From the cell containing the given text, extract its center point as (X, Y) coordinate. 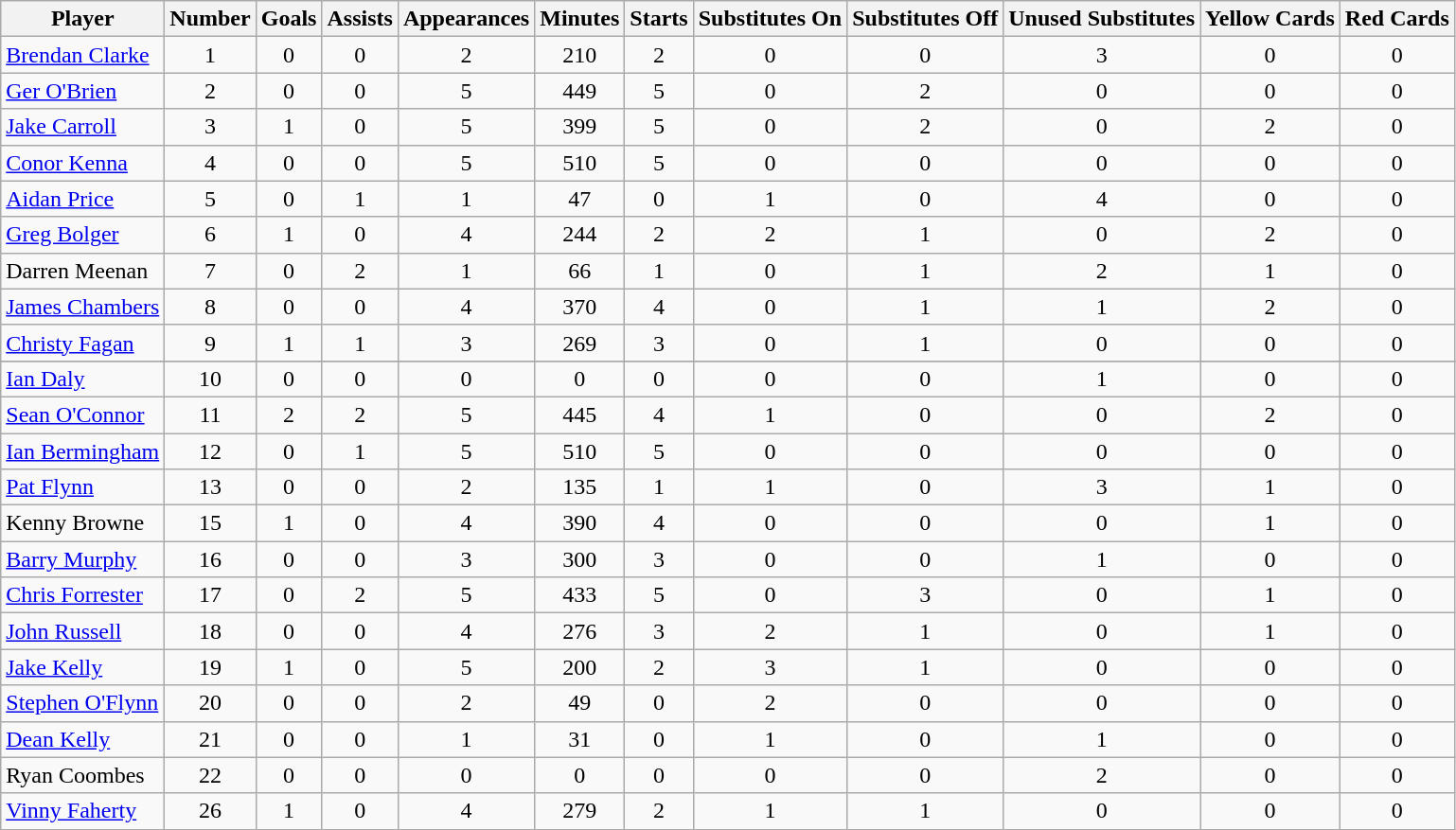
Minutes (579, 19)
Sean O'Connor (83, 415)
Ian Daly (83, 379)
300 (579, 559)
20 (210, 703)
47 (579, 199)
Pat Flynn (83, 487)
200 (579, 667)
John Russell (83, 631)
Jake Carroll (83, 127)
Starts (659, 19)
18 (210, 631)
11 (210, 415)
Christy Fagan (83, 343)
31 (579, 739)
9 (210, 343)
Assists (360, 19)
Barry Murphy (83, 559)
276 (579, 631)
135 (579, 487)
6 (210, 235)
Number (210, 19)
449 (579, 91)
Darren Meenan (83, 271)
269 (579, 343)
26 (210, 811)
Ger O'Brien (83, 91)
Dean Kelly (83, 739)
Ryan Coombes (83, 775)
8 (210, 307)
279 (579, 811)
19 (210, 667)
49 (579, 703)
Goals (289, 19)
Unused Substitutes (1102, 19)
21 (210, 739)
390 (579, 523)
Vinny Faherty (83, 811)
Yellow Cards (1270, 19)
15 (210, 523)
Player (83, 19)
Red Cards (1397, 19)
Stephen O'Flynn (83, 703)
399 (579, 127)
16 (210, 559)
17 (210, 595)
12 (210, 451)
Greg Bolger (83, 235)
Conor Kenna (83, 163)
244 (579, 235)
Jake Kelly (83, 667)
10 (210, 379)
Ian Bermingham (83, 451)
Substitutes On (770, 19)
433 (579, 595)
Aidan Price (83, 199)
James Chambers (83, 307)
Appearances (466, 19)
Substitutes Off (926, 19)
Brendan Clarke (83, 55)
13 (210, 487)
370 (579, 307)
66 (579, 271)
Kenny Browne (83, 523)
7 (210, 271)
22 (210, 775)
210 (579, 55)
445 (579, 415)
Chris Forrester (83, 595)
